Extract the [x, y] coordinate from the center of the cell holding the provided text.  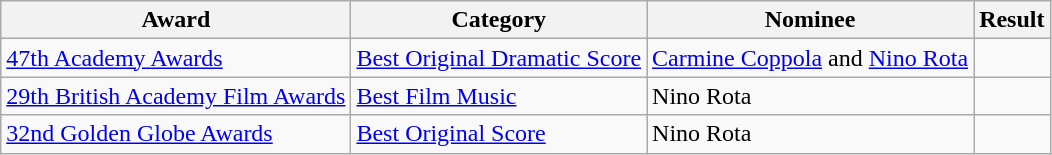
Best Original Score [499, 134]
Category [499, 20]
Award [176, 20]
Best Film Music [499, 96]
29th British Academy Film Awards [176, 96]
Nominee [810, 20]
Carmine Coppola and Nino Rota [810, 58]
32nd Golden Globe Awards [176, 134]
Result [1012, 20]
47th Academy Awards [176, 58]
Best Original Dramatic Score [499, 58]
